Return [X, Y] of the center of cell containing provided text 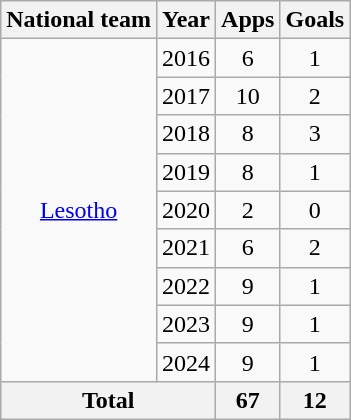
Lesotho [79, 210]
2019 [186, 172]
Total [108, 400]
2016 [186, 58]
Goals [315, 20]
10 [248, 96]
National team [79, 20]
67 [248, 400]
12 [315, 400]
0 [315, 210]
2021 [186, 248]
Year [186, 20]
2020 [186, 210]
2022 [186, 286]
3 [315, 134]
2023 [186, 324]
Apps [248, 20]
2018 [186, 134]
2017 [186, 96]
2024 [186, 362]
